Output the (x, y) coordinate of the center of the cell containing the given text.  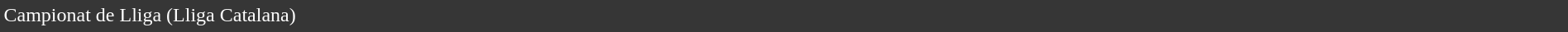
Campionat de Lliga (Lliga Catalana) (784, 15)
